Identify which cell holds the provided text, then report its [x, y] central coordinate. 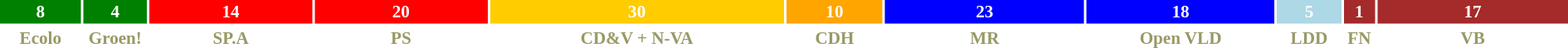
20 [401, 12]
30 [637, 12]
1 [1360, 12]
4 [115, 12]
17 [1473, 12]
10 [835, 12]
8 [41, 12]
18 [1181, 12]
5 [1309, 12]
14 [231, 12]
23 [985, 12]
